Scan for the cell matching the given text and deliver its (x, y) coordinate at center. 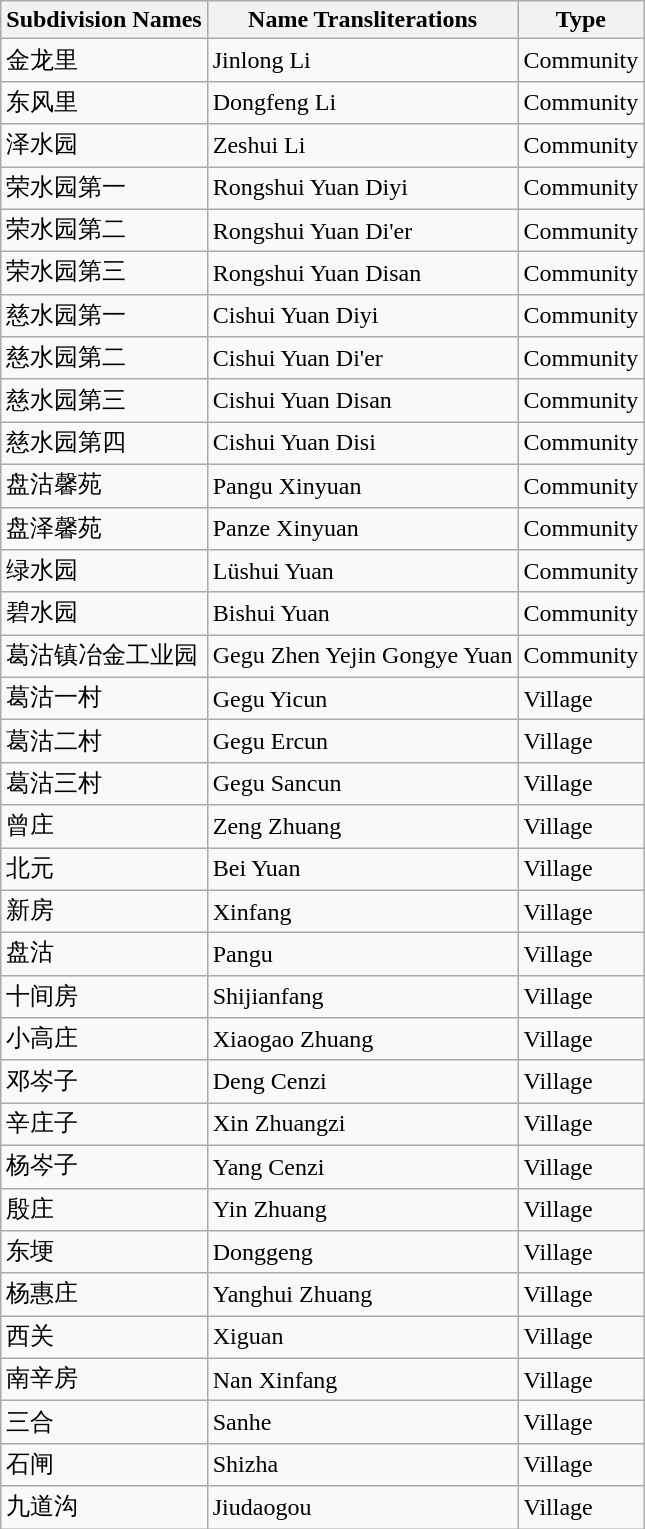
Cishui Yuan Di'er (362, 358)
Pangu (362, 954)
Jinlong Li (362, 60)
东风里 (104, 102)
Lüshui Yuan (362, 572)
Shijianfang (362, 996)
九道沟 (104, 1508)
荣水园第一 (104, 188)
辛庄子 (104, 1124)
西关 (104, 1338)
杨岑子 (104, 1166)
荣水园第三 (104, 274)
邓岑子 (104, 1082)
Bishui Yuan (362, 614)
Yanghui Zhuang (362, 1294)
葛沽一村 (104, 698)
Shizha (362, 1464)
殷庄 (104, 1210)
南辛房 (104, 1380)
碧水园 (104, 614)
荣水园第二 (104, 230)
Zeng Zhuang (362, 826)
Type (581, 20)
Rongshui Yuan Di'er (362, 230)
北元 (104, 870)
葛沽镇冶金工业园 (104, 656)
Gegu Zhen Yejin Gongye Yuan (362, 656)
Cishui Yuan Diyi (362, 316)
慈水园第三 (104, 400)
盘沽 (104, 954)
盘泽馨苑 (104, 528)
曾庄 (104, 826)
三合 (104, 1422)
泽水园 (104, 146)
十间房 (104, 996)
Gegu Yicun (362, 698)
小高庄 (104, 1040)
Gegu Sancun (362, 784)
Zeshui Li (362, 146)
Yang Cenzi (362, 1166)
金龙里 (104, 60)
Panze Xinyuan (362, 528)
Cishui Yuan Disan (362, 400)
Bei Yuan (362, 870)
葛沽二村 (104, 742)
Cishui Yuan Disi (362, 444)
Xin Zhuangzi (362, 1124)
葛沽三村 (104, 784)
Pangu Xinyuan (362, 486)
Deng Cenzi (362, 1082)
Dongfeng Li (362, 102)
慈水园第四 (104, 444)
绿水园 (104, 572)
Name Transliterations (362, 20)
Rongshui Yuan Diyi (362, 188)
杨惠庄 (104, 1294)
慈水园第一 (104, 316)
Sanhe (362, 1422)
Xiaogao Zhuang (362, 1040)
Xiguan (362, 1338)
慈水园第二 (104, 358)
Rongshui Yuan Disan (362, 274)
新房 (104, 912)
Xinfang (362, 912)
Gegu Ercun (362, 742)
Nan Xinfang (362, 1380)
Yin Zhuang (362, 1210)
东埂 (104, 1252)
石闸 (104, 1464)
盘沽馨苑 (104, 486)
Jiudaogou (362, 1508)
Donggeng (362, 1252)
Subdivision Names (104, 20)
